Identify which cell holds the provided text, then report its [X, Y] central coordinate. 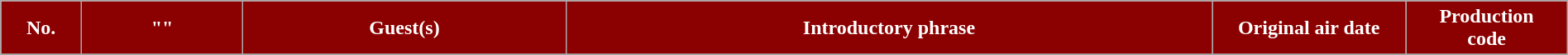
Production code [1487, 28]
Guest(s) [405, 28]
"" [162, 28]
Original air date [1309, 28]
Introductory phrase [888, 28]
No. [41, 28]
